Extract the [X, Y] coordinate from the center of the cell holding the provided text.  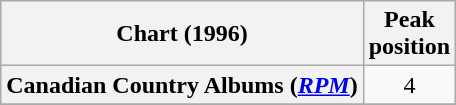
Chart (1996) [182, 34]
4 [409, 85]
Peak position [409, 34]
Canadian Country Albums (RPM) [182, 85]
